Pinpoint the cell where the given text exists, returning its [x, y] midpoint coordinate. 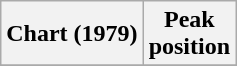
Chart (1979) [72, 34]
Peakposition [189, 34]
